Detect which cell encompasses the target text, then output its [x, y] center coordinate. 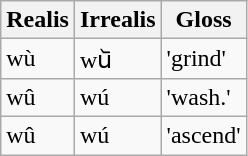
wu᷅ [118, 59]
Realis [38, 20]
Gloss [204, 20]
Irrealis [118, 20]
'ascend' [204, 135]
'grind' [204, 59]
wù [38, 59]
'wash.' [204, 97]
